Find where the given text appears and provide that cell's center as [x, y] coordinate. 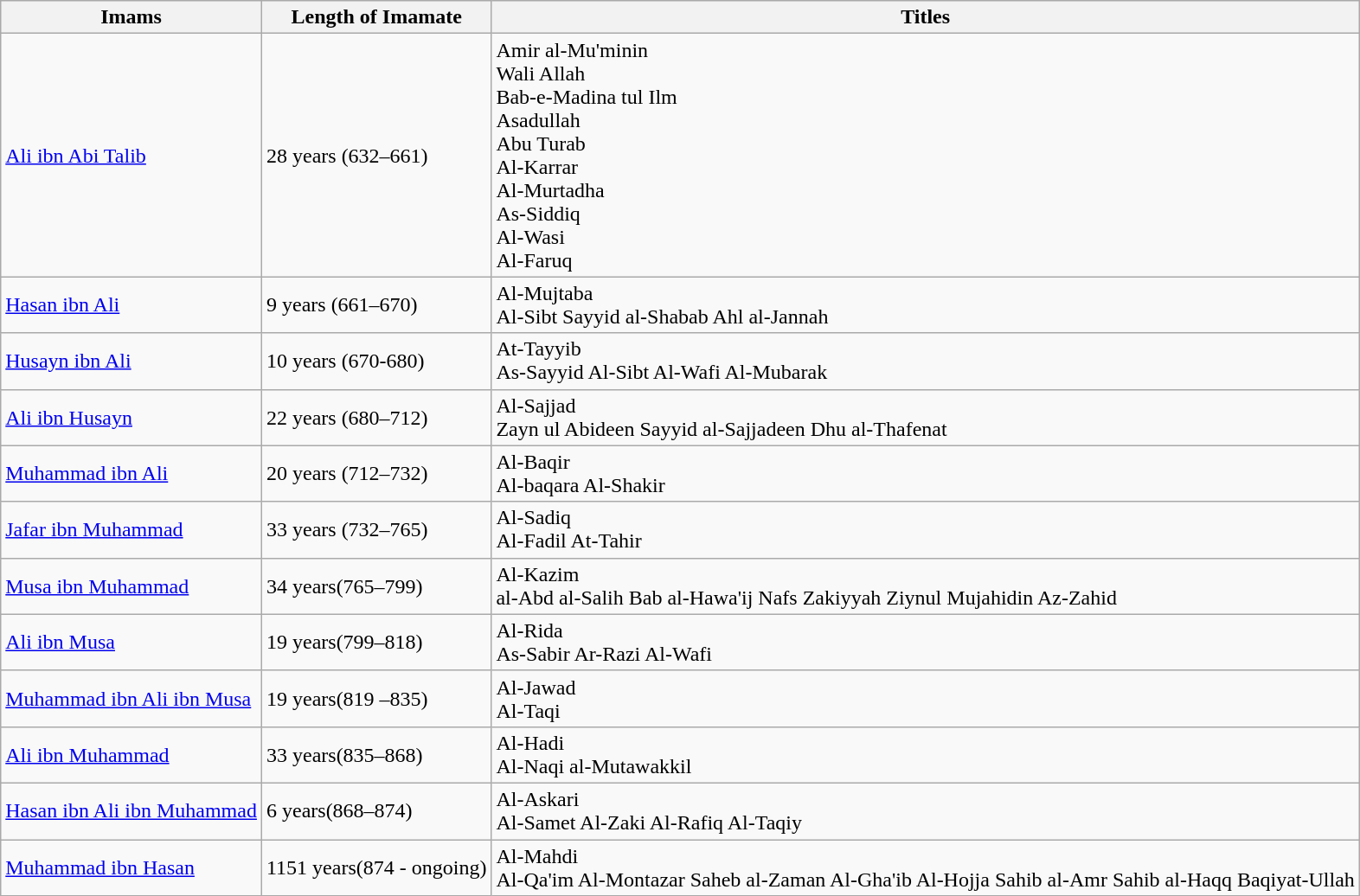
Al-RidaAs-Sabir Ar-Razi Al-Wafi [926, 642]
1151 years(874 - ongoing) [375, 867]
Al-MujtabaAl-Sibt Sayyid al-Shabab Ahl al-Jannah [926, 304]
Titles [926, 17]
20 years (712–732) [375, 474]
Ali ibn Muhammad [132, 754]
19 years(799–818) [375, 642]
Muhammad ibn Hasan [132, 867]
At-TayyibAs-Sayyid Al-Sibt Al-Wafi Al-Mubarak [926, 362]
Al-SajjadZayn ul Abideen Sayyid al-Sajjadeen Dhu al-Thafenat [926, 417]
Al-Kazimal-Abd al-Salih Bab al-Hawa'ij Nafs Zakiyyah Ziynul Mujahidin Az-Zahid [926, 586]
Al-MahdiAl-Qa'im Al-Montazar Saheb al-Zaman Al-Gha'ib Al-Hojja Sahib al-Amr Sahib al-Haqq Baqiyat-Ullah [926, 867]
Muhammad ibn Ali [132, 474]
Al-JawadAl-Taqi [926, 699]
Al-AskariAl-Samet Al-Zaki Al-Rafiq Al-Taqiy [926, 811]
33 years(835–868) [375, 754]
9 years (661–670) [375, 304]
Jafar ibn Muhammad [132, 529]
19 years(819 –835) [375, 699]
6 years(868–874) [375, 811]
Length of Imamate [375, 17]
Husayn ibn Ali [132, 362]
Ali ibn Husayn [132, 417]
Al-BaqirAl-baqara Al-Shakir [926, 474]
Al-HadiAl-Naqi al-Mutawakkil [926, 754]
34 years(765–799) [375, 586]
Musa ibn Muhammad [132, 586]
Al-SadiqAl-Fadil At-Tahir [926, 529]
Muhammad ibn Ali ibn Musa [132, 699]
33 years (732–765) [375, 529]
Hasan ibn Ali ibn Muhammad [132, 811]
Ali ibn Musa [132, 642]
22 years (680–712) [375, 417]
28 years (632–661) [375, 156]
Ali ibn Abi Talib [132, 156]
Amir al-Mu'mininWali AllahBab-e-Madina tul IlmAsadullahAbu TurabAl-KarrarAl-MurtadhaAs-SiddiqAl-WasiAl-Faruq [926, 156]
Imams [132, 17]
10 years (670-680) [375, 362]
Hasan ibn Ali [132, 304]
